Pinpoint the cell where the given text exists, returning its (X, Y) midpoint coordinate. 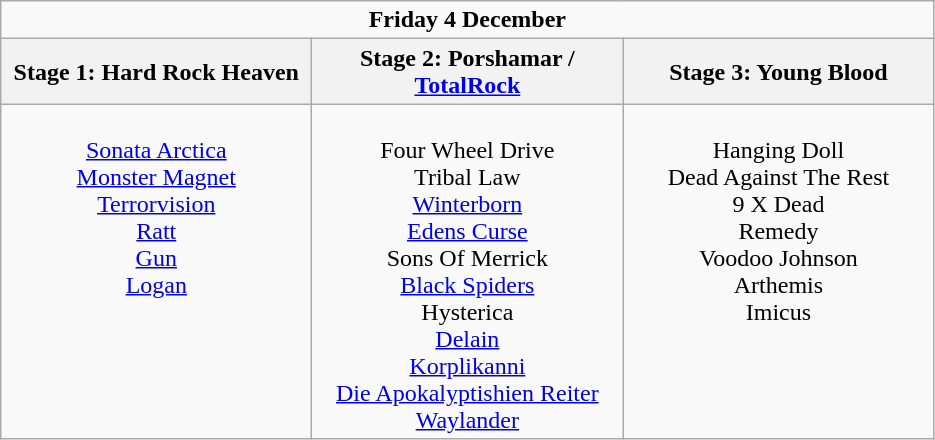
Sonata Arctica Monster Magnet Terrorvision Ratt Gun Logan (156, 272)
Stage 1: Hard Rock Heaven (156, 72)
Stage 2: Porshamar / TotalRock (468, 72)
Friday 4 December (468, 20)
Four Wheel Drive Tribal Law Winterborn Edens Curse Sons Of Merrick Black Spiders Hysterica Delain Korplikanni Die Apokalyptishien Reiter Waylander (468, 272)
Stage 3: Young Blood (778, 72)
Hanging Doll Dead Against The Rest 9 X Dead Remedy Voodoo Johnson Arthemis Imicus (778, 272)
